Return (X, Y) of the center of cell containing provided text 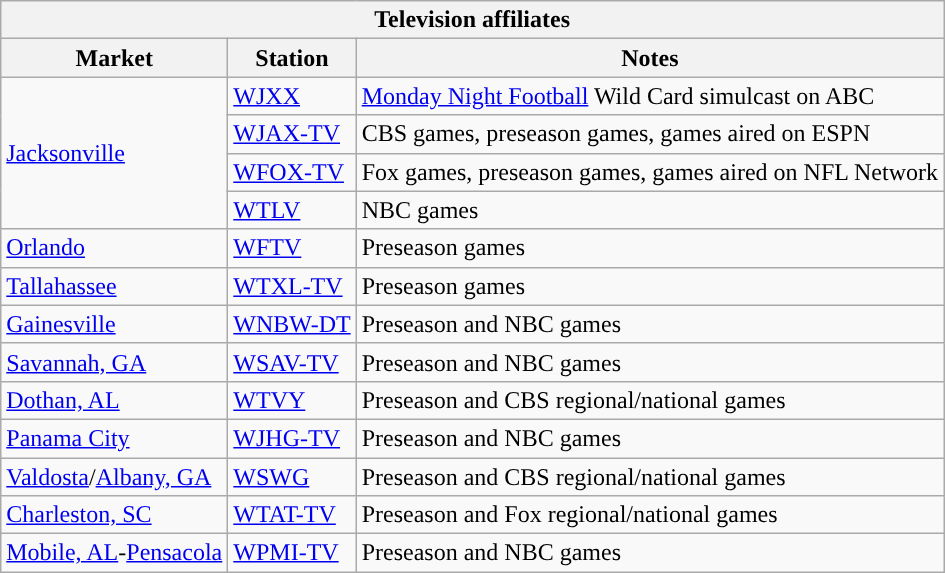
Fox games, preseason games, games aired on NFL Network (650, 172)
WPMI-TV (292, 553)
Television affiliates (472, 20)
NBC games (650, 210)
WTLV (292, 210)
Station (292, 58)
WFOX-TV (292, 172)
WTAT-TV (292, 515)
Market (114, 58)
WFTV (292, 248)
WSAV-TV (292, 362)
Valdosta/Albany, GA (114, 477)
Jacksonville (114, 153)
WJHG-TV (292, 438)
Dothan, AL (114, 400)
Savannah, GA (114, 362)
Panama City (114, 438)
WTVY (292, 400)
WNBW-DT (292, 324)
WTXL-TV (292, 286)
Gainesville (114, 324)
Orlando (114, 248)
Charleston, SC (114, 515)
Tallahassee (114, 286)
WJAX-TV (292, 134)
Monday Night Football Wild Card simulcast on ABC (650, 96)
Preseason and Fox regional/national games (650, 515)
Mobile, AL-Pensacola (114, 553)
WJXX (292, 96)
CBS games, preseason games, games aired on ESPN (650, 134)
Notes (650, 58)
WSWG (292, 477)
